Output the [x, y] coordinate of the center of the cell containing the given text.  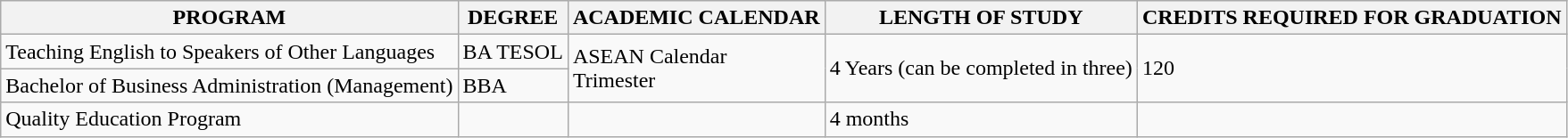
4 Years (can be completed in three) [981, 69]
4 months [981, 119]
PROGRAM [229, 18]
ASEAN CalendarTrimester [696, 69]
Bachelor of Business Administration (Management) [229, 85]
CREDITS REQUIRED FOR GRADUATION [1351, 18]
120 [1351, 69]
BBA [512, 85]
ACADEMIC CALENDAR [696, 18]
DEGREE [512, 18]
BA TESOL [512, 52]
LENGTH OF STUDY [981, 18]
Teaching English to Speakers of Other Languages [229, 52]
Quality Education Program [229, 119]
